Identify which cell holds the provided text, then report its [X, Y] central coordinate. 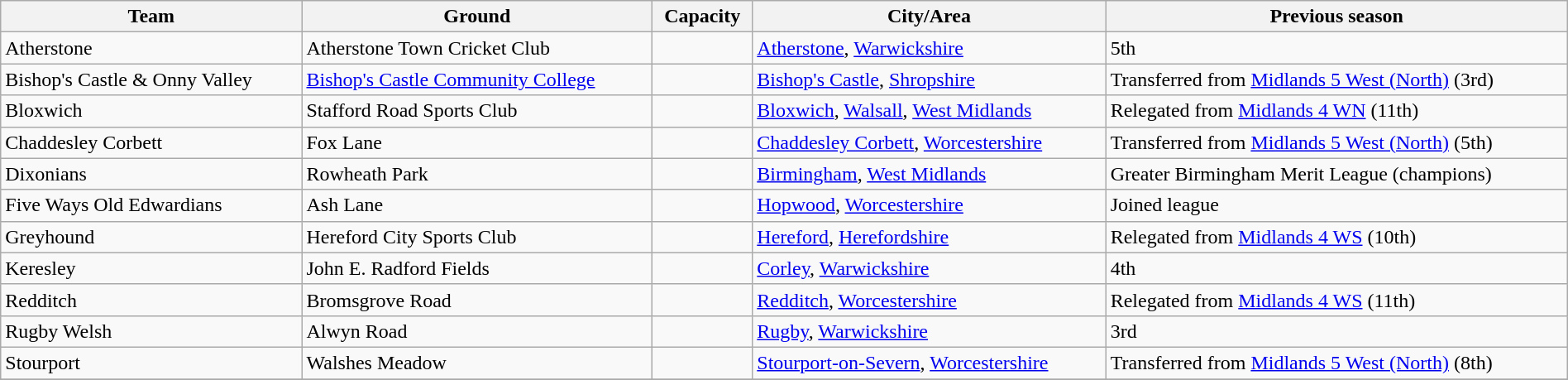
Team [151, 17]
Bishop's Castle Community College [477, 79]
Chaddesley Corbett, Worcestershire [930, 142]
Rugby, Warwickshire [930, 331]
Walshes Meadow [477, 363]
Hereford City Sports Club [477, 237]
Stourport [151, 363]
Rugby Welsh [151, 331]
Redditch, Worcestershire [930, 300]
Stafford Road Sports Club [477, 111]
Bishop's Castle, Shropshire [930, 79]
Bishop's Castle & Onny Valley [151, 79]
Atherstone, Warwickshire [930, 48]
Relegated from Midlands 4 WS (11th) [1336, 300]
Five Ways Old Edwardians [151, 205]
Ash Lane [477, 205]
Hopwood, Worcestershire [930, 205]
Greater Birmingham Merit League (champions) [1336, 174]
Bloxwich, Walsall, West Midlands [930, 111]
Relegated from Midlands 4 WN (11th) [1336, 111]
4th [1336, 268]
Redditch [151, 300]
Dixonians [151, 174]
Transferred from Midlands 5 West (North) (8th) [1336, 363]
Bloxwich [151, 111]
Ground [477, 17]
3rd [1336, 331]
Keresley [151, 268]
Transferred from Midlands 5 West (North) (3rd) [1336, 79]
Relegated from Midlands 4 WS (10th) [1336, 237]
John E. Radford Fields [477, 268]
Capacity [703, 17]
Chaddesley Corbett [151, 142]
Alwyn Road [477, 331]
5th [1336, 48]
Joined league [1336, 205]
Bromsgrove Road [477, 300]
Fox Lane [477, 142]
Atherstone [151, 48]
City/Area [930, 17]
Atherstone Town Cricket Club [477, 48]
Greyhound [151, 237]
Stourport-on-Severn, Worcestershire [930, 363]
Transferred from Midlands 5 West (North) (5th) [1336, 142]
Corley, Warwickshire [930, 268]
Birmingham, West Midlands [930, 174]
Rowheath Park [477, 174]
Hereford, Herefordshire [930, 237]
Previous season [1336, 17]
